Scan for the cell matching the given text and deliver its (X, Y) coordinate at center. 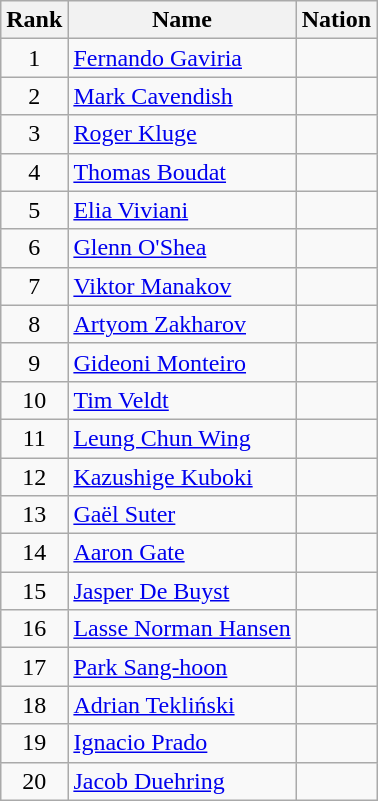
9 (34, 362)
20 (34, 781)
Adrian Tekliński (182, 705)
16 (34, 629)
8 (34, 324)
14 (34, 553)
Jacob Duehring (182, 781)
Aaron Gate (182, 553)
Leung Chun Wing (182, 438)
Lasse Norman Hansen (182, 629)
Jasper De Buyst (182, 591)
3 (34, 134)
15 (34, 591)
2 (34, 96)
Mark Cavendish (182, 96)
Ignacio Prado (182, 743)
Name (182, 20)
Thomas Boudat (182, 172)
Fernando Gaviria (182, 58)
5 (34, 210)
Tim Veldt (182, 400)
13 (34, 515)
4 (34, 172)
Gideoni Monteiro (182, 362)
19 (34, 743)
Nation (336, 20)
Glenn O'Shea (182, 248)
Artyom Zakharov (182, 324)
Viktor Manakov (182, 286)
18 (34, 705)
17 (34, 667)
7 (34, 286)
Kazushige Kuboki (182, 477)
Rank (34, 20)
Roger Kluge (182, 134)
Gaël Suter (182, 515)
6 (34, 248)
1 (34, 58)
Elia Viviani (182, 210)
10 (34, 400)
11 (34, 438)
12 (34, 477)
Park Sang-hoon (182, 667)
